Scan for the cell matching the given text and deliver its [x, y] coordinate at center. 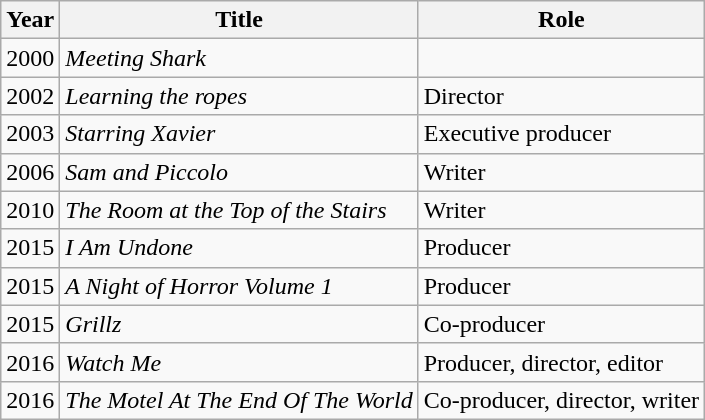
I Am Undone [239, 248]
Meeting Shark [239, 58]
Watch Me [239, 362]
Year [30, 20]
Sam and Piccolo [239, 172]
2010 [30, 210]
Co-producer, director, writer [561, 400]
A Night of Horror Volume 1 [239, 286]
Producer, director, editor [561, 362]
Co-producer [561, 324]
Learning the ropes [239, 96]
Role [561, 20]
2003 [30, 134]
The Motel At The End Of The World [239, 400]
Executive producer [561, 134]
2002 [30, 96]
Starring Xavier [239, 134]
Director [561, 96]
2006 [30, 172]
Grillz [239, 324]
Title [239, 20]
2000 [30, 58]
The Room at the Top of the Stairs [239, 210]
